Determine the [X, Y] coordinate at the center of the cell enclosing the given text.  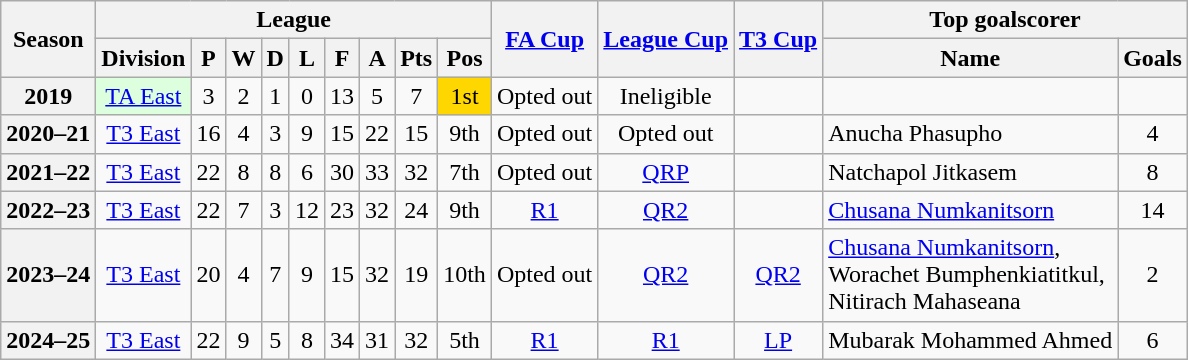
F [342, 58]
D [275, 58]
TA East [144, 96]
0 [306, 96]
Chusana Numkanitsorn, Worachet Bumphenkiatitkul, Nitirach Mahaseana [970, 275]
13 [342, 96]
2024–25 [48, 340]
14 [1153, 210]
5th [465, 340]
Natchapol Jitkasem [970, 172]
12 [306, 210]
A [378, 58]
FA Cup [544, 39]
23 [342, 210]
Chusana Numkanitsorn [970, 210]
Pos [465, 58]
2019 [48, 96]
Top goalscorer [1006, 20]
LP [778, 340]
16 [208, 134]
Name [970, 58]
Anucha Phasupho [970, 134]
2020–21 [48, 134]
Goals [1153, 58]
1 [275, 96]
34 [342, 340]
24 [416, 210]
P [208, 58]
31 [378, 340]
30 [342, 172]
League Cup [666, 39]
33 [378, 172]
Ineligible [666, 96]
2021–22 [48, 172]
Mubarak Mohammed Ahmed [970, 340]
20 [208, 275]
W [244, 58]
2022–23 [48, 210]
2023–24 [48, 275]
Division [144, 58]
League [294, 20]
1st [465, 96]
T3 Cup [778, 39]
Pts [416, 58]
Season [48, 39]
19 [416, 275]
QRP [666, 172]
L [306, 58]
7th [465, 172]
10th [465, 275]
